Capture the cell that displays the provided text and extract its (x, y) central coordinate. 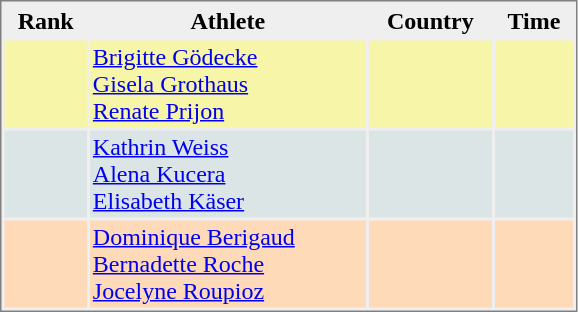
Dominique BerigaudBernadette RocheJocelyne Roupioz (228, 264)
Time (534, 20)
Brigitte GödeckeGisela GrothausRenate Prijon (228, 84)
Kathrin WeissAlena KuceraElisabeth Käser (228, 174)
Country (430, 20)
Rank (45, 20)
Athlete (228, 20)
